Identify which cell holds the provided text, then report its [x, y] central coordinate. 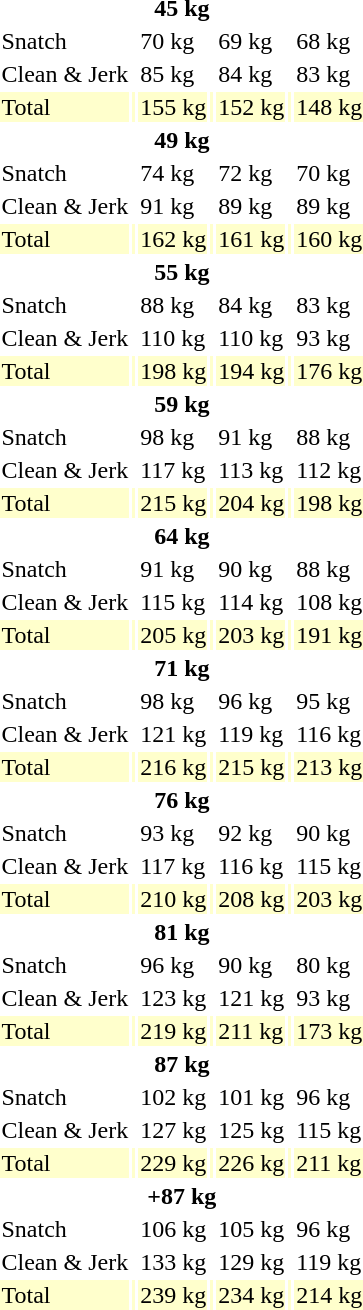
93 kg [174, 833]
161 kg [252, 239]
194 kg [252, 371]
115 kg [174, 602]
113 kg [252, 470]
211 kg [252, 1031]
226 kg [252, 1163]
152 kg [252, 107]
210 kg [174, 899]
125 kg [252, 1130]
105 kg [252, 1229]
89 kg [252, 206]
116 kg [252, 866]
92 kg [252, 833]
239 kg [174, 1295]
203 kg [252, 635]
234 kg [252, 1295]
102 kg [174, 1097]
119 kg [252, 734]
219 kg [174, 1031]
123 kg [174, 998]
155 kg [174, 107]
85 kg [174, 74]
162 kg [174, 239]
127 kg [174, 1130]
72 kg [252, 173]
129 kg [252, 1262]
101 kg [252, 1097]
133 kg [174, 1262]
88 kg [174, 305]
106 kg [174, 1229]
69 kg [252, 41]
114 kg [252, 602]
198 kg [174, 371]
229 kg [174, 1163]
204 kg [252, 503]
208 kg [252, 899]
216 kg [174, 767]
74 kg [174, 173]
205 kg [174, 635]
70 kg [174, 41]
